Determine the [X, Y] coordinate at the center of the cell enclosing the given text.  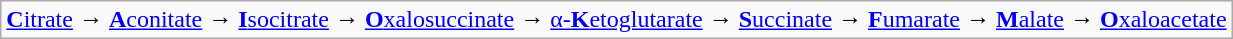
Citrate → Aconitate → Isocitrate → Oxalosuccinate → α-Ketoglutarate → Succinate → Fumarate → Malate → Oxaloacetate [616, 20]
